Pinpoint the cell where the given text exists, returning its (x, y) midpoint coordinate. 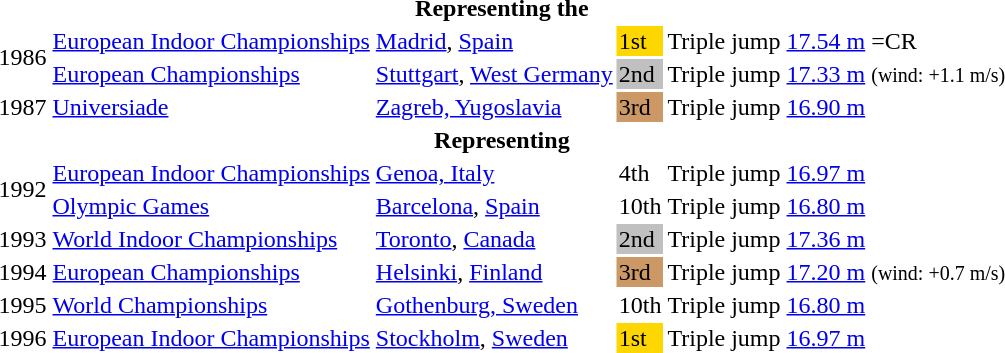
Zagreb, Yugoslavia (494, 107)
Toronto, Canada (494, 239)
Gothenburg, Sweden (494, 305)
World Championships (211, 305)
World Indoor Championships (211, 239)
Olympic Games (211, 206)
Helsinki, Finland (494, 272)
Stockholm, Sweden (494, 338)
Universiade (211, 107)
Barcelona, Spain (494, 206)
Genoa, Italy (494, 173)
4th (640, 173)
Madrid, Spain (494, 41)
Stuttgart, West Germany (494, 74)
